Scan for the cell matching the given text and deliver its [X, Y] coordinate at center. 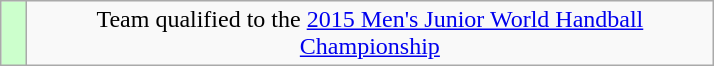
Team qualified to the 2015 Men's Junior World Handball Championship [370, 34]
